Output the (x, y) coordinate of the center of the cell containing the given text.  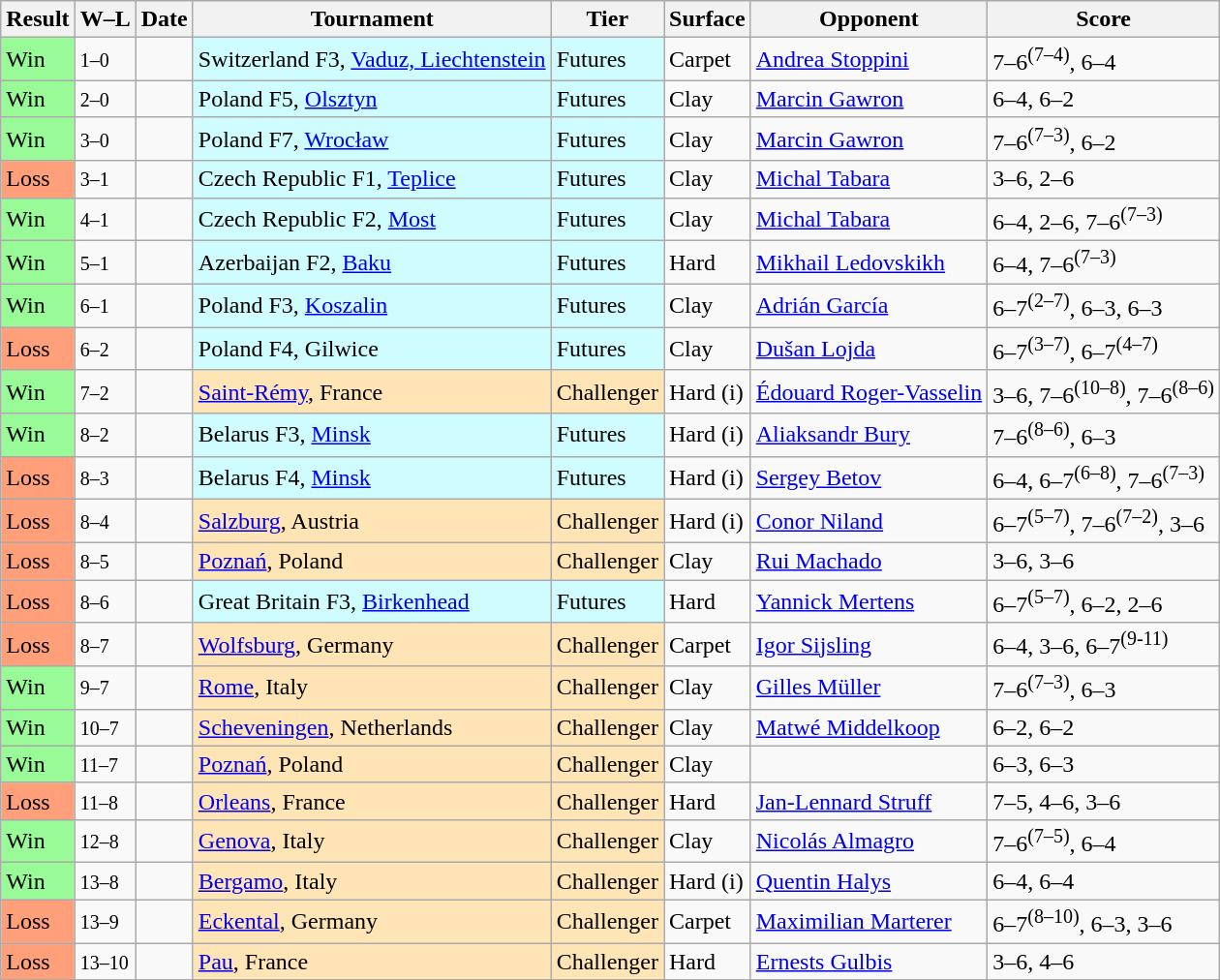
Saint-Rémy, France (372, 391)
11–8 (105, 801)
8–4 (105, 521)
3–6, 7–6(10–8), 7–6(8–6) (1104, 391)
Sergey Betov (869, 478)
6–7(5–7), 7–6(7–2), 3–6 (1104, 521)
3–6, 2–6 (1104, 179)
Matwé Middelkoop (869, 727)
Poland F3, Koszalin (372, 306)
Rui Machado (869, 561)
6–1 (105, 306)
8–6 (105, 602)
4–1 (105, 219)
6–2, 6–2 (1104, 727)
Édouard Roger-Vasselin (869, 391)
7–6(8–6), 6–3 (1104, 436)
Poland F4, Gilwice (372, 349)
Adrián García (869, 306)
8–3 (105, 478)
Dušan Lojda (869, 349)
6–7(3–7), 6–7(4–7) (1104, 349)
5–1 (105, 263)
Opponent (869, 19)
Azerbaijan F2, Baku (372, 263)
Scheveningen, Netherlands (372, 727)
8–5 (105, 561)
7–6(7–5), 6–4 (1104, 841)
13–10 (105, 962)
11–7 (105, 764)
9–7 (105, 688)
Score (1104, 19)
6–7(5–7), 6–2, 2–6 (1104, 602)
6–7(8–10), 6–3, 3–6 (1104, 922)
Pau, France (372, 962)
13–8 (105, 881)
3–6, 4–6 (1104, 962)
Andrea Stoppini (869, 60)
Belarus F3, Minsk (372, 436)
6–2 (105, 349)
7–5, 4–6, 3–6 (1104, 801)
1–0 (105, 60)
8–2 (105, 436)
Quentin Halys (869, 881)
Czech Republic F1, Teplice (372, 179)
Nicolás Almagro (869, 841)
Igor Sijsling (869, 645)
Aliaksandr Bury (869, 436)
Poland F7, Wrocław (372, 139)
Bergamo, Italy (372, 881)
Tier (607, 19)
3–6, 3–6 (1104, 561)
3–1 (105, 179)
8–7 (105, 645)
6–4, 6–7(6–8), 7–6(7–3) (1104, 478)
Yannick Mertens (869, 602)
2–0 (105, 99)
6–4, 6–2 (1104, 99)
Wolfsburg, Germany (372, 645)
Switzerland F3, Vaduz, Liechtenstein (372, 60)
Rome, Italy (372, 688)
Great Britain F3, Birkenhead (372, 602)
6–4, 7–6(7–3) (1104, 263)
Jan-Lennard Struff (869, 801)
Orleans, France (372, 801)
Belarus F4, Minsk (372, 478)
Date (165, 19)
Czech Republic F2, Most (372, 219)
6–4, 3–6, 6–7(9-11) (1104, 645)
6–7(2–7), 6–3, 6–3 (1104, 306)
6–4, 6–4 (1104, 881)
6–3, 6–3 (1104, 764)
Surface (708, 19)
Conor Niland (869, 521)
3–0 (105, 139)
12–8 (105, 841)
Gilles Müller (869, 688)
Poland F5, Olsztyn (372, 99)
Genova, Italy (372, 841)
7–6(7–3), 6–2 (1104, 139)
Mikhail Ledovskikh (869, 263)
7–2 (105, 391)
7–6(7–4), 6–4 (1104, 60)
10–7 (105, 727)
Tournament (372, 19)
13–9 (105, 922)
Result (38, 19)
Salzburg, Austria (372, 521)
W–L (105, 19)
Ernests Gulbis (869, 962)
7–6(7–3), 6–3 (1104, 688)
Maximilian Marterer (869, 922)
Eckental, Germany (372, 922)
6–4, 2–6, 7–6(7–3) (1104, 219)
